Return the [x, y] coordinate for the center point of the cell that contains the specified text.  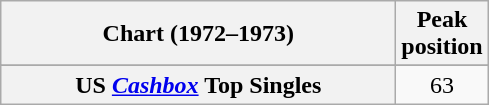
US Cashbox Top Singles [198, 85]
Chart (1972–1973) [198, 34]
63 [442, 85]
Peakposition [442, 34]
